Detect which cell encompasses the target text, then output its [X, Y] center coordinate. 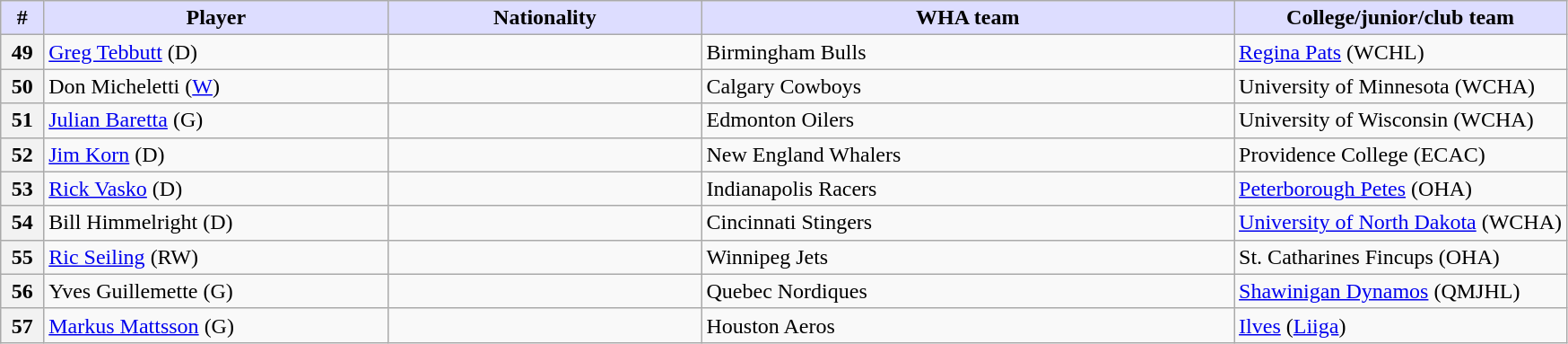
Calgary Cowboys [968, 86]
49 [22, 52]
Don Micheletti (W) [216, 86]
Greg Tebbutt (D) [216, 52]
Regina Pats (WCHL) [1401, 52]
Houston Aeros [968, 325]
Jim Korn (D) [216, 154]
Birmingham Bulls [968, 52]
Yves Guillemette (G) [216, 291]
WHA team [968, 18]
Bill Himmelright (D) [216, 223]
University of Wisconsin (WCHA) [1401, 120]
Cincinnati Stingers [968, 223]
50 [22, 86]
College/junior/club team [1401, 18]
55 [22, 257]
56 [22, 291]
University of Minnesota (WCHA) [1401, 86]
University of North Dakota (WCHA) [1401, 223]
Markus Mattsson (G) [216, 325]
51 [22, 120]
Rick Vasko (D) [216, 189]
Player [216, 18]
Julian Baretta (G) [216, 120]
Winnipeg Jets [968, 257]
Edmonton Oilers [968, 120]
St. Catharines Fincups (OHA) [1401, 257]
# [22, 18]
Indianapolis Racers [968, 189]
Ric Seiling (RW) [216, 257]
57 [22, 325]
53 [22, 189]
Ilves (Liiga) [1401, 325]
52 [22, 154]
Nationality [545, 18]
54 [22, 223]
Quebec Nordiques [968, 291]
Peterborough Petes (OHA) [1401, 189]
Providence College (ECAC) [1401, 154]
Shawinigan Dynamos (QMJHL) [1401, 291]
New England Whalers [968, 154]
